From the cell containing the given text, extract its center point as (x, y) coordinate. 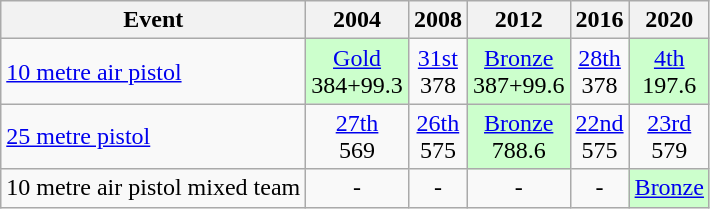
Bronze387+99.6 (518, 72)
26th575 (438, 136)
2008 (438, 20)
23rd579 (669, 136)
4th197.6 (669, 72)
31st378 (438, 72)
2016 (600, 20)
Bronze788.6 (518, 136)
27th569 (358, 136)
2020 (669, 20)
Gold384+99.3 (358, 72)
2012 (518, 20)
Bronze (669, 188)
25 metre pistol (154, 136)
Event (154, 20)
22nd575 (600, 136)
2004 (358, 20)
10 metre air pistol mixed team (154, 188)
10 metre air pistol (154, 72)
28th378 (600, 72)
